Capture the cell that displays the provided text and extract its [x, y] central coordinate. 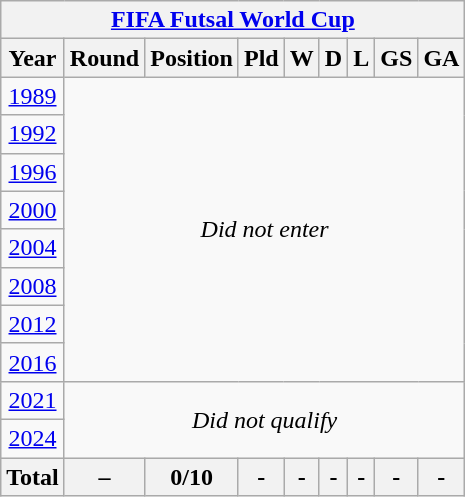
2008 [33, 286]
Did not qualify [264, 419]
1989 [33, 96]
Total [33, 477]
2012 [33, 324]
2024 [33, 438]
D [333, 58]
FIFA Futsal World Cup [233, 20]
Year [33, 58]
Round [104, 58]
W [302, 58]
L [362, 58]
1996 [33, 172]
2004 [33, 248]
Position [192, 58]
Pld [261, 58]
GA [442, 58]
1992 [33, 134]
2016 [33, 362]
Did not enter [264, 229]
0/10 [192, 477]
GS [396, 58]
– [104, 477]
2000 [33, 210]
2021 [33, 400]
